Return [X, Y] of the center of cell containing provided text 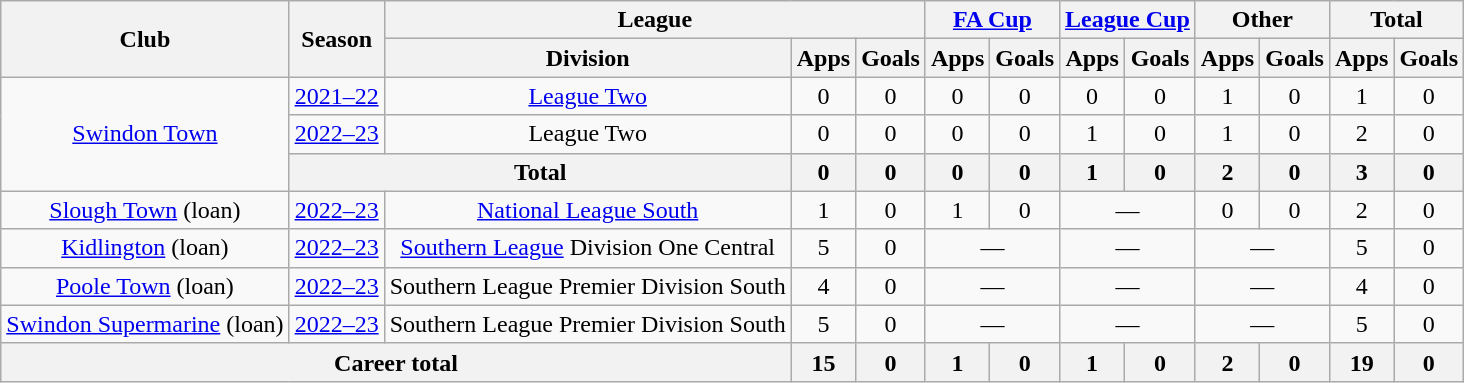
Swindon Supermarine (loan) [145, 324]
Slough Town (loan) [145, 210]
3 [1361, 172]
15 [823, 362]
Kidlington (loan) [145, 248]
19 [1361, 362]
Southern League Division One Central [588, 248]
Swindon Town [145, 134]
National League South [588, 210]
Career total [396, 362]
Division [588, 58]
Poole Town (loan) [145, 286]
FA Cup [992, 20]
Other [1262, 20]
2021–22 [336, 96]
Season [336, 39]
League Cup [1128, 20]
League [654, 20]
Club [145, 39]
